Search for the cell housing the specified text and yield its (x, y) center coordinate. 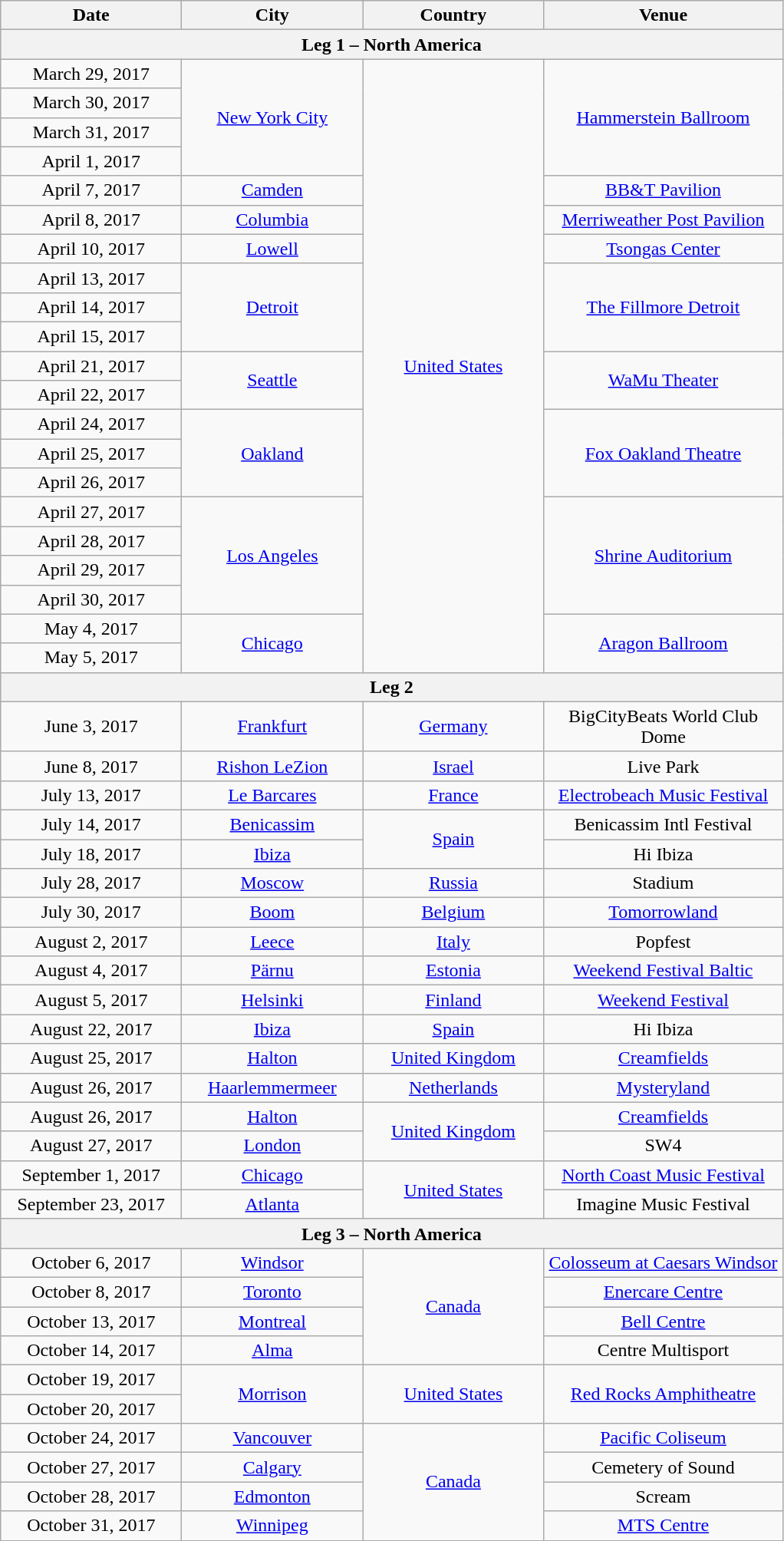
August 25, 2017 (91, 1058)
Benicassim (272, 824)
Rishon LeZion (272, 766)
April 8, 2017 (91, 219)
August 27, 2017 (91, 1146)
June 8, 2017 (91, 766)
Hammerstein Ballroom (663, 117)
Windsor (272, 1262)
April 15, 2017 (91, 336)
Pacific Coliseum (663, 1438)
Toronto (272, 1292)
Helsinki (272, 1000)
March 30, 2017 (91, 103)
July 18, 2017 (91, 854)
WaMu Theater (663, 381)
Stadium (663, 883)
Colosseum at Caesars Windsor (663, 1262)
July 13, 2017 (91, 795)
Leg 2 (391, 687)
Lowell (272, 249)
Estonia (453, 971)
April 24, 2017 (91, 424)
Haarlemmermeer (272, 1087)
Alma (272, 1351)
July 30, 2017 (91, 912)
Weekend Festival Baltic (663, 971)
The Fillmore Detroit (663, 307)
September 1, 2017 (91, 1175)
Morrison (272, 1394)
Popfest (663, 942)
October 20, 2017 (91, 1409)
April 21, 2017 (91, 366)
August 2, 2017 (91, 942)
Tsongas Center (663, 249)
April 14, 2017 (91, 307)
July 14, 2017 (91, 824)
March 31, 2017 (91, 132)
Montreal (272, 1321)
Los Angeles (272, 556)
Weekend Festival (663, 1000)
August 4, 2017 (91, 971)
Israel (453, 766)
Tomorrowland (663, 912)
Merriweather Post Pavilion (663, 219)
October 27, 2017 (91, 1467)
BB&T Pavilion (663, 190)
Date (91, 15)
Finland (453, 1000)
Winnipeg (272, 1526)
October 28, 2017 (91, 1496)
April 29, 2017 (91, 570)
Aragon Ballroom (663, 643)
April 26, 2017 (91, 483)
April 30, 2017 (91, 599)
April 27, 2017 (91, 512)
October 24, 2017 (91, 1438)
Fox Oakland Theatre (663, 454)
March 29, 2017 (91, 74)
BigCityBeats World Club Dome (663, 726)
Vancouver (272, 1438)
Venue (663, 15)
October 31, 2017 (91, 1526)
October 8, 2017 (91, 1292)
Boom (272, 912)
Leg 3 – North America (391, 1233)
Camden (272, 190)
Edmonton (272, 1496)
Seattle (272, 381)
New York City (272, 117)
Bell Centre (663, 1321)
London (272, 1146)
Atlanta (272, 1204)
April 25, 2017 (91, 454)
April 22, 2017 (91, 395)
Mysteryland (663, 1087)
May 5, 2017 (91, 658)
October 14, 2017 (91, 1351)
April 1, 2017 (91, 161)
May 4, 2017 (91, 629)
August 5, 2017 (91, 1000)
April 28, 2017 (91, 541)
Pärnu (272, 971)
Belgium (453, 912)
October 6, 2017 (91, 1262)
SW4 (663, 1146)
August 22, 2017 (91, 1029)
Oakland (272, 454)
Centre Multisport (663, 1351)
Columbia (272, 219)
Le Barcares (272, 795)
Detroit (272, 307)
Germany (453, 726)
Netherlands (453, 1087)
Russia (453, 883)
Frankfurt (272, 726)
April 13, 2017 (91, 278)
June 3, 2017 (91, 726)
MTS Centre (663, 1526)
Live Park (663, 766)
September 23, 2017 (91, 1204)
Italy (453, 942)
April 7, 2017 (91, 190)
North Coast Music Festival (663, 1175)
July 28, 2017 (91, 883)
Benicassim Intl Festival (663, 824)
Shrine Auditorium (663, 556)
Enercare Centre (663, 1292)
Electrobeach Music Festival (663, 795)
October 19, 2017 (91, 1380)
Leece (272, 942)
October 13, 2017 (91, 1321)
Moscow (272, 883)
Calgary (272, 1467)
Country (453, 15)
France (453, 795)
April 10, 2017 (91, 249)
Cemetery of Sound (663, 1467)
City (272, 15)
Scream (663, 1496)
Leg 1 – North America (391, 45)
Imagine Music Festival (663, 1204)
Red Rocks Amphitheatre (663, 1394)
